Pinpoint the cell where the given text exists, returning its (x, y) midpoint coordinate. 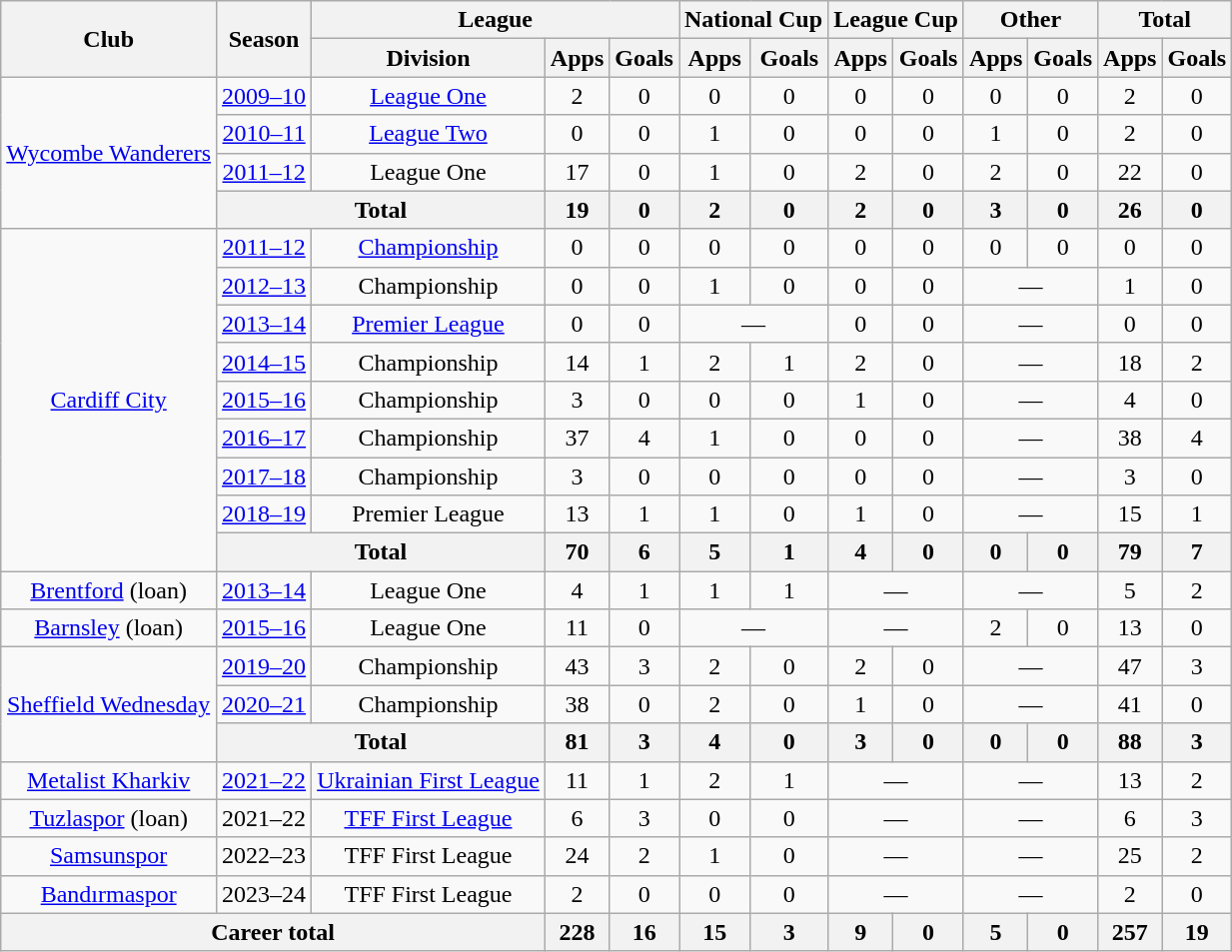
2014–15 (264, 362)
Samsunspor (109, 856)
2012–13 (264, 286)
25 (1130, 856)
Season (264, 39)
Brentford (loan) (109, 590)
47 (1130, 666)
League (496, 20)
37 (577, 438)
2010–11 (264, 134)
2023–24 (264, 894)
National Cup (753, 20)
2016–17 (264, 438)
22 (1130, 172)
League Two (429, 134)
16 (644, 932)
Bandırmaspor (109, 894)
Metalist Kharkiv (109, 780)
26 (1130, 210)
2019–20 (264, 666)
88 (1130, 742)
Barnsley (loan) (109, 628)
43 (577, 666)
24 (577, 856)
2009–10 (264, 96)
18 (1130, 362)
14 (577, 362)
257 (1130, 932)
2018–19 (264, 514)
70 (577, 552)
228 (577, 932)
Cardiff City (109, 400)
Tuzlaspor (loan) (109, 818)
Sheffield Wednesday (109, 704)
Career total (274, 932)
Other (1030, 20)
79 (1130, 552)
41 (1130, 704)
81 (577, 742)
9 (861, 932)
Division (429, 58)
Ukrainian First League (429, 780)
Club (109, 39)
7 (1197, 552)
League Cup (896, 20)
2017–18 (264, 476)
2022–23 (264, 856)
17 (577, 172)
2020–21 (264, 704)
Wycombe Wanderers (109, 153)
